Provide the (X, Y) coordinate of the cell's center where the given text is located.  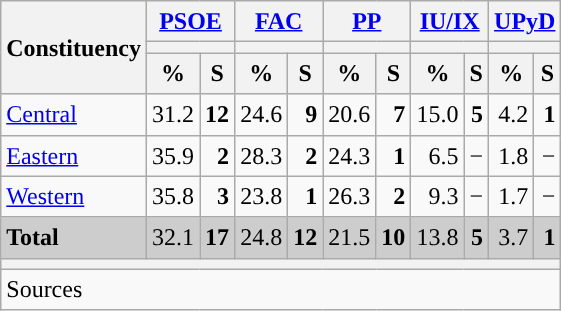
Western (74, 196)
1.7 (512, 196)
23.8 (262, 196)
UPyD (525, 22)
Total (74, 238)
17 (218, 238)
26.3 (350, 196)
35.9 (172, 156)
24.6 (262, 114)
3 (218, 196)
15.0 (438, 114)
PP (367, 22)
21.5 (350, 238)
1.8 (512, 156)
Eastern (74, 156)
Constituency (74, 48)
Central (74, 114)
9.3 (438, 196)
FAC (279, 22)
31.2 (172, 114)
3.7 (512, 238)
9 (306, 114)
IU/IX (450, 22)
13.8 (438, 238)
24.8 (262, 238)
6.5 (438, 156)
7 (394, 114)
4.2 (512, 114)
PSOE (190, 22)
28.3 (262, 156)
35.8 (172, 196)
24.3 (350, 156)
32.1 (172, 238)
Sources (281, 290)
20.6 (350, 114)
10 (394, 238)
